Find where the given text appears and provide that cell's center as (X, Y) coordinate. 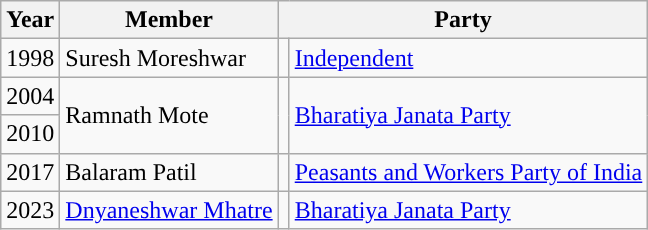
Balaram Patil (169, 172)
Member (169, 20)
Year (30, 20)
Ramnath Mote (169, 115)
Suresh Moreshwar (169, 58)
2010 (30, 134)
Independent (468, 58)
Party (463, 20)
1998 (30, 58)
Peasants and Workers Party of India (468, 172)
Dnyaneshwar Mhatre (169, 210)
2023 (30, 210)
2004 (30, 96)
2017 (30, 172)
